Return the (x, y) coordinate for the center point of the cell that contains the specified text.  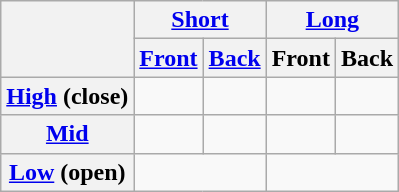
High (close) (68, 96)
Short (200, 20)
Low (open) (68, 172)
Mid (68, 134)
Long (332, 20)
